Identify which cell holds the provided text, then report its [x, y] central coordinate. 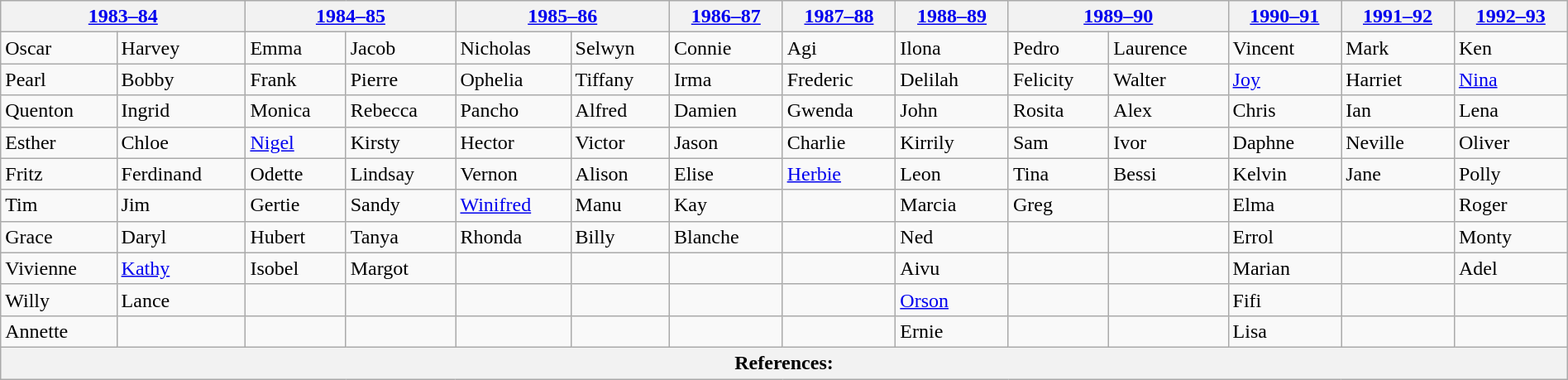
Billy [620, 237]
1988–89 [953, 17]
Tanya [400, 237]
Jim [181, 205]
1987–88 [839, 17]
Agi [839, 48]
Kathy [181, 268]
Chloe [181, 142]
Nicholas [513, 48]
Kirrily [953, 142]
Joy [1285, 79]
Hubert [296, 237]
Daryl [181, 237]
Neville [1398, 142]
Alfred [620, 111]
Tiffany [620, 79]
Connie [726, 48]
1992–93 [1510, 17]
Monty [1510, 237]
Grace [59, 237]
Gertie [296, 205]
Isobel [296, 268]
Fifi [1285, 300]
Frederic [839, 79]
Felicity [1059, 79]
Nina [1510, 79]
Esther [59, 142]
Mark [1398, 48]
Winifred [513, 205]
Polly [1510, 174]
Pedro [1059, 48]
Walter [1169, 79]
Tina [1059, 174]
Bobby [181, 79]
Pancho [513, 111]
Vivienne [59, 268]
Quenton [59, 111]
1991–92 [1398, 17]
Lena [1510, 111]
Rosita [1059, 111]
Pearl [59, 79]
Nigel [296, 142]
Delilah [953, 79]
Rhonda [513, 237]
Fritz [59, 174]
1989–90 [1118, 17]
Damien [726, 111]
Oliver [1510, 142]
Kay [726, 205]
Margot [400, 268]
1984–85 [351, 17]
Ken [1510, 48]
Jane [1398, 174]
Tim [59, 205]
Errol [1285, 237]
Lance [181, 300]
Chris [1285, 111]
Marcia [953, 205]
Laurence [1169, 48]
Ivor [1169, 142]
Ned [953, 237]
Ilona [953, 48]
Irma [726, 79]
Kelvin [1285, 174]
Manu [620, 205]
Elise [726, 174]
Ian [1398, 111]
Lindsay [400, 174]
1986–87 [726, 17]
Pierre [400, 79]
Elma [1285, 205]
Odette [296, 174]
1983–84 [123, 17]
Harriet [1398, 79]
Adel [1510, 268]
Orson [953, 300]
Oscar [59, 48]
Herbie [839, 174]
Rebecca [400, 111]
Ophelia [513, 79]
1990–91 [1285, 17]
Sandy [400, 205]
Alison [620, 174]
Jacob [400, 48]
Willy [59, 300]
Jason [726, 142]
Kirsty [400, 142]
Sam [1059, 142]
Hector [513, 142]
Gwenda [839, 111]
Marian [1285, 268]
Bessi [1169, 174]
Blanche [726, 237]
Annette [59, 331]
Frank [296, 79]
Alex [1169, 111]
John [953, 111]
Monica [296, 111]
Harvey [181, 48]
Daphne [1285, 142]
Ernie [953, 331]
1985–86 [562, 17]
Charlie [839, 142]
Aivu [953, 268]
Ferdinand [181, 174]
Greg [1059, 205]
References: [784, 363]
Lisa [1285, 331]
Victor [620, 142]
Leon [953, 174]
Roger [1510, 205]
Emma [296, 48]
Vernon [513, 174]
Vincent [1285, 48]
Ingrid [181, 111]
Selwyn [620, 48]
